Provide the (X, Y) coordinate of the cell's center where the given text is located.  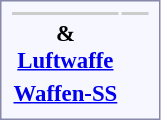
Waffen-SS (66, 93)
&Luftwaffe (66, 46)
